Output the [X, Y] coordinate of the center of the cell containing the given text.  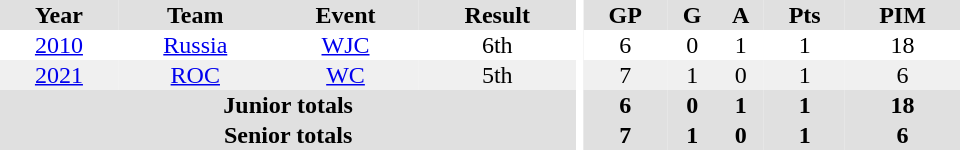
Pts [804, 15]
WC [346, 75]
Event [346, 15]
6th [497, 45]
WJC [346, 45]
GP [625, 15]
Russia [196, 45]
Team [196, 15]
Senior totals [288, 135]
G [692, 15]
2021 [59, 75]
ROC [196, 75]
5th [497, 75]
PIM [902, 15]
Result [497, 15]
Year [59, 15]
A [740, 15]
2010 [59, 45]
Junior totals [288, 105]
